Detect which cell encompasses the target text, then output its (X, Y) center coordinate. 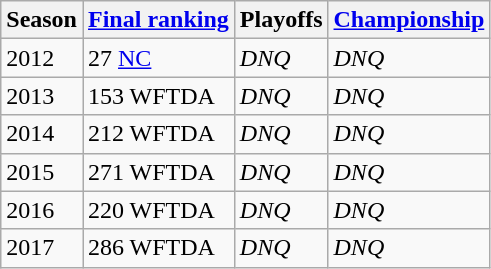
2013 (42, 96)
271 WFTDA (158, 172)
212 WFTDA (158, 134)
2015 (42, 172)
286 WFTDA (158, 248)
2012 (42, 58)
2014 (42, 134)
Playoffs (281, 20)
Final ranking (158, 20)
2017 (42, 248)
Championship (409, 20)
Season (42, 20)
27 NC (158, 58)
153 WFTDA (158, 96)
2016 (42, 210)
220 WFTDA (158, 210)
